Locate the cell with the specified text and output its [x, y] center coordinate. 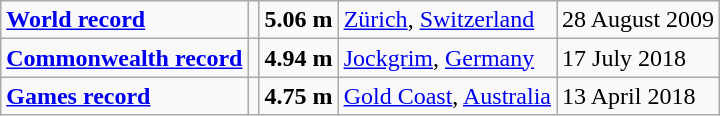
28 August 2009 [638, 20]
Commonwealth record [124, 58]
Games record [124, 96]
17 July 2018 [638, 58]
5.06 m [298, 20]
Gold Coast, Australia [447, 96]
4.75 m [298, 96]
Jockgrim, Germany [447, 58]
4.94 m [298, 58]
Zürich, Switzerland [447, 20]
World record [124, 20]
13 April 2018 [638, 96]
